Determine the [x, y] coordinate at the center of the cell enclosing the given text.  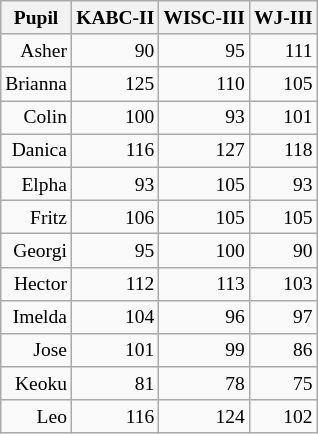
99 [204, 350]
Leo [36, 416]
WJ-III [283, 18]
127 [204, 150]
96 [204, 316]
Jose [36, 350]
104 [116, 316]
125 [116, 84]
112 [116, 284]
Fritz [36, 216]
Hector [36, 284]
110 [204, 84]
97 [283, 316]
Brianna [36, 84]
102 [283, 416]
Pupil [36, 18]
106 [116, 216]
Danica [36, 150]
75 [283, 384]
111 [283, 50]
WISC-III [204, 18]
Elpha [36, 184]
124 [204, 416]
Keoku [36, 384]
Georgi [36, 250]
Colin [36, 118]
118 [283, 150]
81 [116, 384]
86 [283, 350]
113 [204, 284]
78 [204, 384]
KABC-II [116, 18]
Asher [36, 50]
103 [283, 284]
Imelda [36, 316]
